Return (X, Y) of the center of cell containing provided text 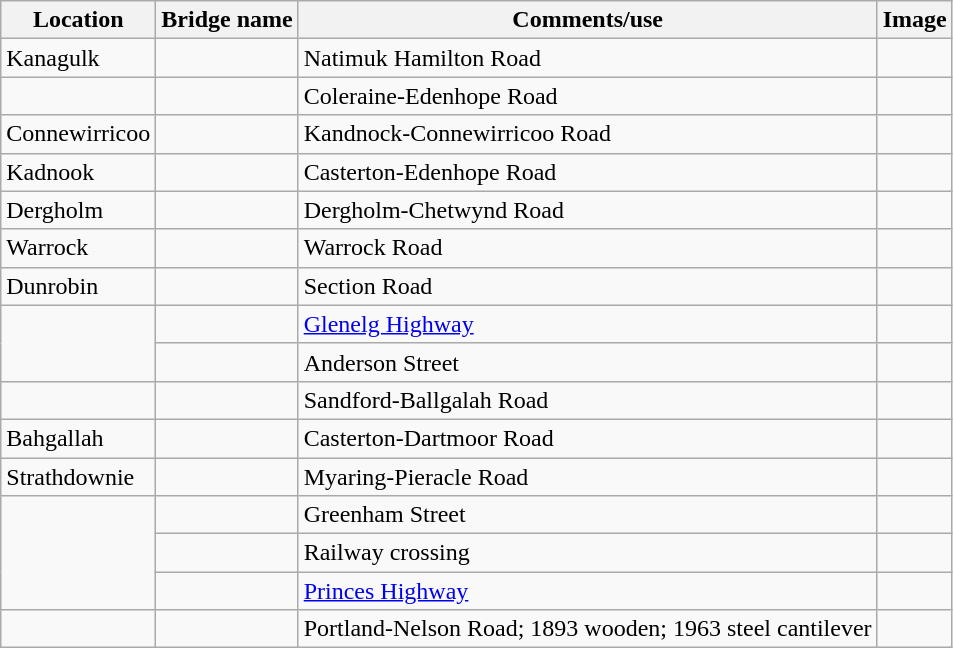
Bahgallah (78, 438)
Strathdownie (78, 477)
Myaring-Pieracle Road (588, 477)
Section Road (588, 286)
Kandnock-Connewirricoo Road (588, 134)
Anderson Street (588, 362)
Greenham Street (588, 515)
Kadnook (78, 172)
Casterton-Edenhope Road (588, 172)
Warrock (78, 248)
Connewirricoo (78, 134)
Image (914, 20)
Dergholm (78, 210)
Casterton-Dartmoor Road (588, 438)
Natimuk Hamilton Road (588, 58)
Sandford-Ballgalah Road (588, 400)
Princes Highway (588, 591)
Warrock Road (588, 248)
Comments/use (588, 20)
Bridge name (227, 20)
Portland-Nelson Road; 1893 wooden; 1963 steel cantilever (588, 629)
Dunrobin (78, 286)
Kanagulk (78, 58)
Railway crossing (588, 553)
Location (78, 20)
Coleraine-Edenhope Road (588, 96)
Glenelg Highway (588, 324)
Dergholm-Chetwynd Road (588, 210)
